Locate the cell with the specified text and output its (x, y) center coordinate. 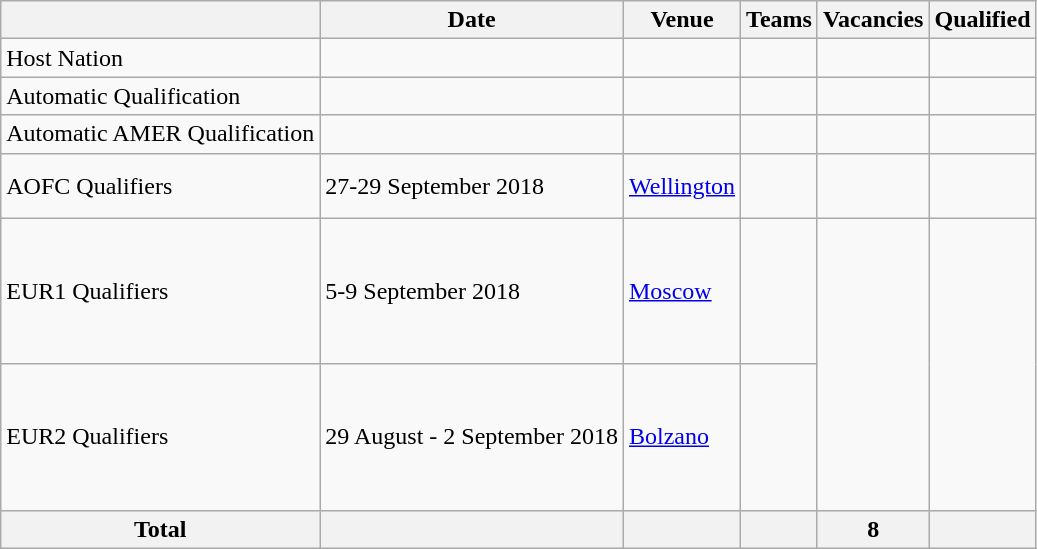
Total (160, 529)
Teams (780, 20)
EUR2 Qualifiers (160, 437)
Moscow (682, 291)
Wellington (682, 186)
Automatic AMER Qualification (160, 134)
Qualified (982, 20)
Host Nation (160, 58)
Venue (682, 20)
5-9 September 2018 (472, 291)
Bolzano (682, 437)
Date (472, 20)
8 (873, 529)
Vacancies (873, 20)
Automatic Qualification (160, 96)
27-29 September 2018 (472, 186)
EUR1 Qualifiers (160, 291)
29 August - 2 September 2018 (472, 437)
AOFC Qualifiers (160, 186)
